Detect which cell encompasses the target text, then output its (X, Y) center coordinate. 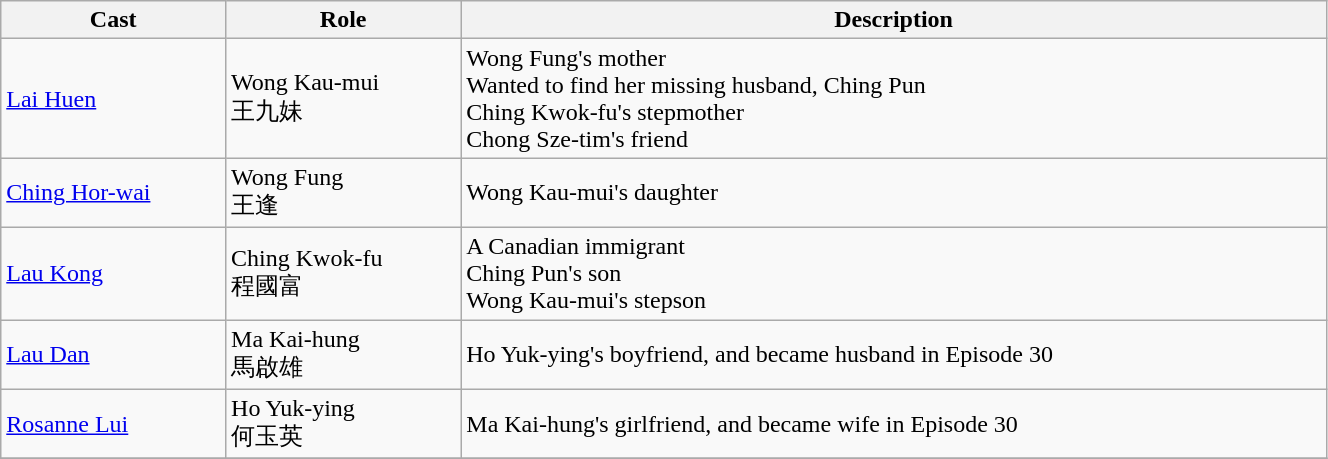
Wong Fung's motherWanted to find her missing husband, Ching PunChing Kwok-fu's stepmotherChong Sze-tim's friend (894, 98)
Ho Yuk-ying何玉英 (344, 424)
Description (894, 20)
Lau Dan (114, 355)
Ma Kai-hung's girlfriend, and became wife in Episode 30 (894, 424)
Ching Kwok-fu程國富 (344, 273)
Wong Kau-mui王九妹 (344, 98)
Rosanne Lui (114, 424)
Cast (114, 20)
Lau Kong (114, 273)
Role (344, 20)
A Canadian immigrantChing Pun's sonWong Kau-mui's stepson (894, 273)
Lai Huen (114, 98)
Wong Fung王逢 (344, 193)
Ma Kai-hung馬啟雄 (344, 355)
Ching Hor-wai (114, 193)
Ho Yuk-ying's boyfriend, and became husband in Episode 30 (894, 355)
Wong Kau-mui's daughter (894, 193)
